Capture the cell that displays the provided text and extract its (x, y) central coordinate. 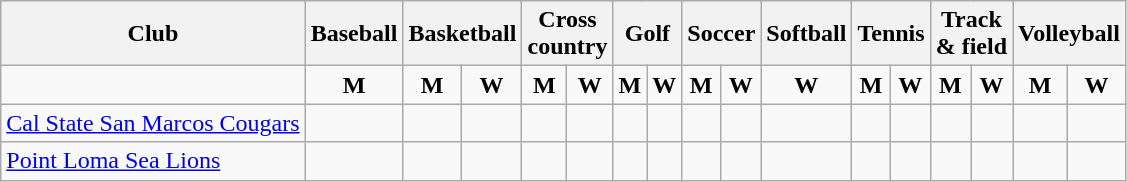
Tennis (891, 34)
Cal State San Marcos Cougars (153, 123)
Soccer (722, 34)
Club (153, 34)
Volleyball (1070, 34)
Golf (648, 34)
Baseball (354, 34)
Crosscountry (568, 34)
Softball (806, 34)
Basketball (462, 34)
Point Loma Sea Lions (153, 161)
Track& field (971, 34)
